Capture the cell that displays the provided text and extract its (X, Y) central coordinate. 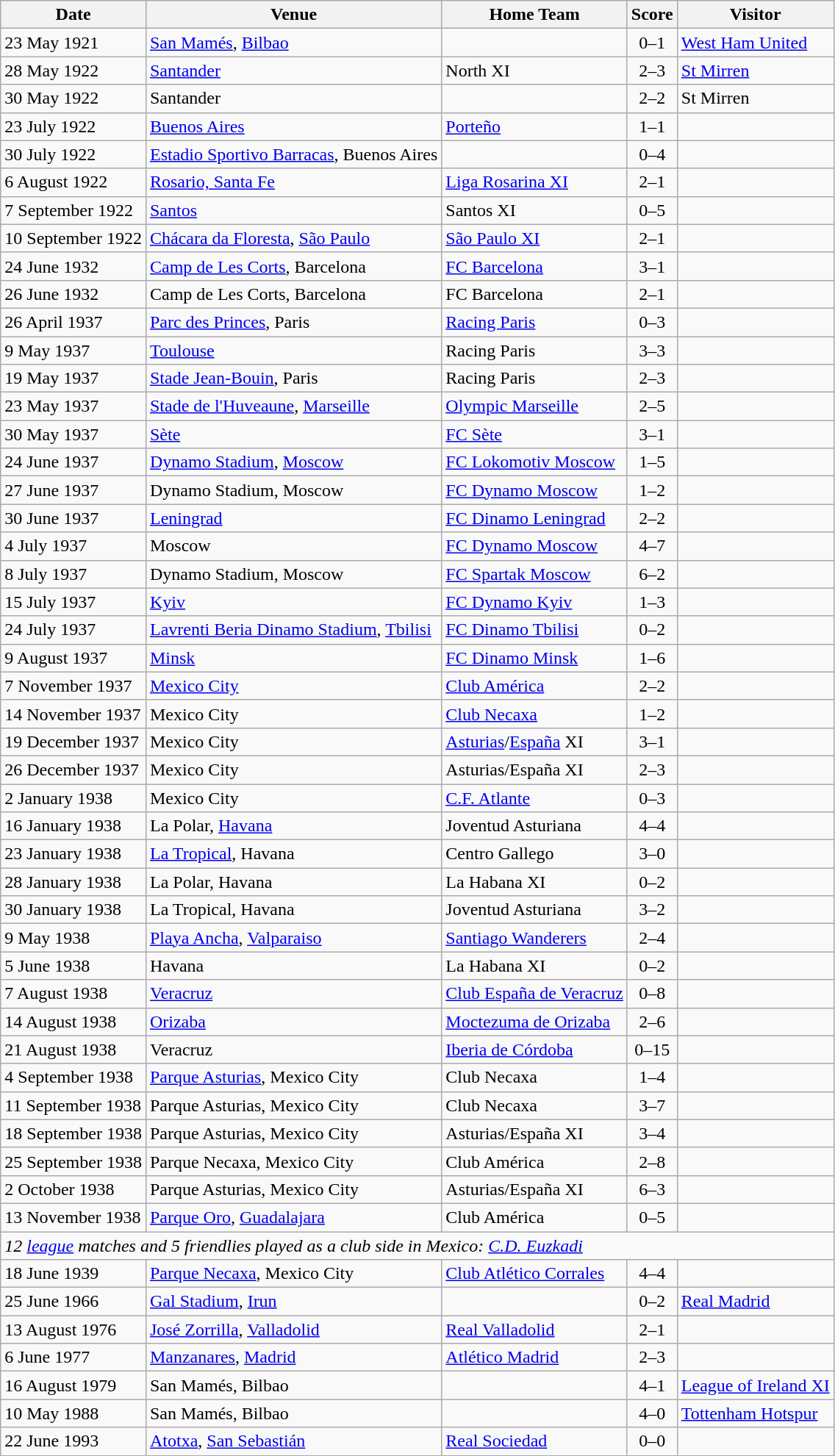
0–15 (652, 1050)
Real Valladolid (535, 1330)
23 May 1937 (74, 406)
C.F. Atlante (535, 797)
30 June 1937 (74, 518)
Buenos Aires (293, 126)
5 June 1938 (74, 966)
7 September 1922 (74, 210)
6–2 (652, 574)
9 May 1938 (74, 938)
10 September 1922 (74, 238)
16 January 1938 (74, 826)
Sète (293, 434)
Playa Ancha, Valparaiso (293, 938)
25 June 1966 (74, 1302)
12 league matches and 5 friendlies played as a club side in Mexico: C.D. Euzkadi (417, 1246)
23 May 1921 (74, 43)
3–0 (652, 854)
19 May 1937 (74, 379)
Home Team (535, 15)
4–0 (652, 1413)
1–1 (652, 126)
26 April 1937 (74, 322)
13 November 1938 (74, 1217)
Rosario, Santa Fe (293, 182)
Estadio Sportivo Barracas, Buenos Aires (293, 154)
7 August 1938 (74, 994)
Stade de l'Huveaune, Marseille (293, 406)
2–6 (652, 1022)
3–4 (652, 1133)
Santos XI (535, 210)
West Ham United (756, 43)
Club Atlético Corrales (535, 1274)
Iberia de Córdoba (535, 1050)
15 July 1937 (74, 602)
2 January 1938 (74, 797)
24 June 1937 (74, 462)
2–4 (652, 938)
28 May 1922 (74, 71)
30 January 1938 (74, 910)
Parque Oro, Guadalajara (293, 1217)
Score (652, 15)
FC Dinamo Minsk (535, 658)
Minsk (293, 658)
30 July 1922 (74, 154)
13 August 1976 (74, 1330)
Atotxa, San Sebastián (293, 1441)
Date (74, 15)
28 January 1938 (74, 882)
0–1 (652, 43)
Atlético Madrid (535, 1358)
26 December 1937 (74, 770)
São Paulo XI (535, 238)
FC Dinamo Tbilisi (535, 630)
Centro Gallego (535, 854)
27 June 1937 (74, 490)
Moctezuma de Orizaba (535, 1022)
Real Sociedad (535, 1441)
6 June 1977 (74, 1358)
Liga Rosarina XI (535, 182)
League of Ireland XI (756, 1385)
Venue (293, 15)
19 December 1937 (74, 742)
30 May 1922 (74, 98)
2 October 1938 (74, 1189)
8 July 1937 (74, 574)
23 January 1938 (74, 854)
Parc des Princes, Paris (293, 322)
Toulouse (293, 351)
23 July 1922 (74, 126)
30 May 1937 (74, 434)
2–8 (652, 1161)
Kyiv (293, 602)
6 August 1922 (74, 182)
16 August 1979 (74, 1385)
9 May 1937 (74, 351)
Visitor (756, 15)
10 May 1988 (74, 1413)
9 August 1937 (74, 658)
3–3 (652, 351)
Lavrenti Beria Dinamo Stadium, Tbilisi (293, 630)
Moscow (293, 546)
1–3 (652, 602)
3–7 (652, 1105)
21 August 1938 (74, 1050)
Leningrad (293, 518)
Olympic Marseille (535, 406)
FC Spartak Moscow (535, 574)
6–3 (652, 1189)
Havana (293, 966)
José Zorrilla, Valladolid (293, 1330)
FC Lokomotiv Moscow (535, 462)
Stade Jean-Bouin, Paris (293, 379)
North XI (535, 71)
Manzanares, Madrid (293, 1358)
Chácara da Floresta, São Paulo (293, 238)
14 November 1937 (74, 714)
FC Dynamo Kyiv (535, 602)
Orizaba (293, 1022)
1–4 (652, 1077)
3–2 (652, 910)
4–1 (652, 1385)
FC Sète (535, 434)
24 June 1932 (74, 266)
1–6 (652, 658)
Club España de Veracruz (535, 994)
22 June 1993 (74, 1441)
0–8 (652, 994)
0–0 (652, 1441)
FC Dinamo Leningrad (535, 518)
26 June 1932 (74, 294)
0–4 (652, 154)
4–7 (652, 546)
Real Madrid (756, 1302)
Porteño (535, 126)
7 November 1937 (74, 686)
4 July 1937 (74, 546)
25 September 1938 (74, 1161)
Gal Stadium, Irun (293, 1302)
Santiago Wanderers (535, 938)
Tottenham Hotspur (756, 1413)
1–5 (652, 462)
18 June 1939 (74, 1274)
2–5 (652, 406)
4 September 1938 (74, 1077)
14 August 1938 (74, 1022)
18 September 1938 (74, 1133)
Santos (293, 210)
24 July 1937 (74, 630)
11 September 1938 (74, 1105)
